Determine the [x, y] coordinate at the center of the cell enclosing the given text.  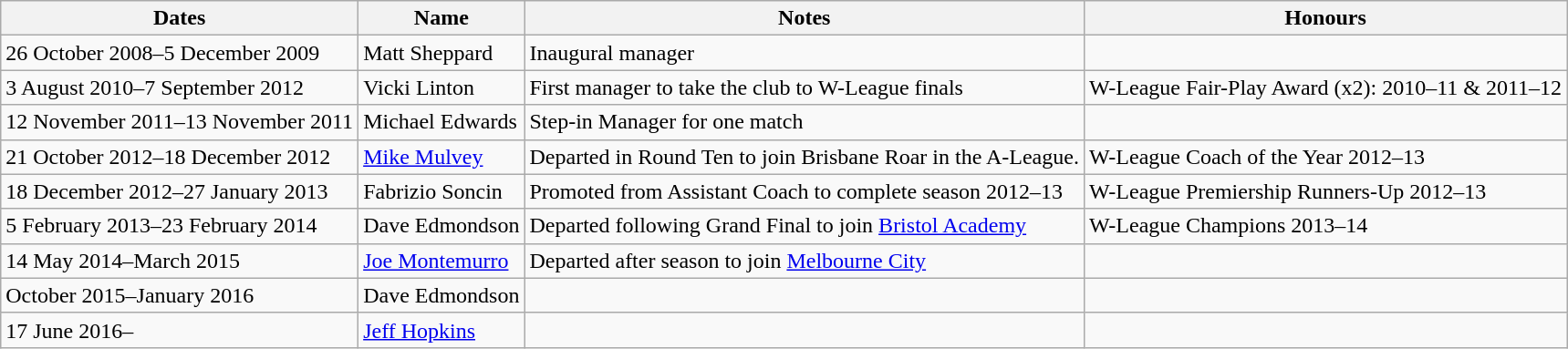
Promoted from Assistant Coach to complete season 2012–13 [805, 191]
14 May 2014–March 2015 [180, 261]
W-League Premiership Runners-Up 2012–13 [1324, 191]
Fabrizio Soncin [441, 191]
Inaugural manager [805, 53]
Departed after season to join Melbourne City [805, 261]
First manager to take the club to W-League finals [805, 87]
Jeff Hopkins [441, 330]
Departed following Grand Final to join Bristol Academy [805, 226]
Vicki Linton [441, 87]
Notes [805, 18]
Mike Mulvey [441, 157]
18 December 2012–27 January 2013 [180, 191]
3 August 2010–7 September 2012 [180, 87]
17 June 2016– [180, 330]
W-League Champions 2013–14 [1324, 226]
October 2015–January 2016 [180, 295]
Departed in Round Ten to join Brisbane Roar in the A-League. [805, 157]
26 October 2008–5 December 2009 [180, 53]
Joe Montemurro [441, 261]
5 February 2013–23 February 2014 [180, 226]
Dates [180, 18]
Name [441, 18]
W-League Coach of the Year 2012–13 [1324, 157]
Michael Edwards [441, 122]
21 October 2012–18 December 2012 [180, 157]
Matt Sheppard [441, 53]
Step-in Manager for one match [805, 122]
W-League Fair-Play Award (x2): 2010–11 & 2011–12 [1324, 87]
12 November 2011–13 November 2011 [180, 122]
Honours [1324, 18]
